Return [X, Y] of the center of cell containing provided text 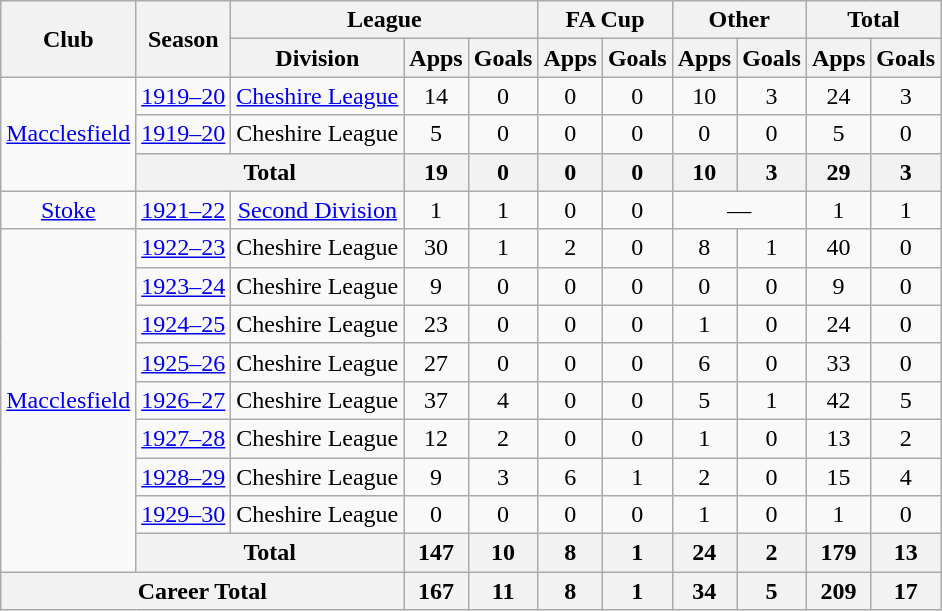
179 [838, 553]
1929–30 [184, 515]
34 [704, 591]
19 [436, 172]
30 [436, 248]
1927–28 [184, 438]
27 [436, 362]
1925–26 [184, 362]
Other [739, 20]
29 [838, 172]
167 [436, 591]
Stoke [68, 210]
1928–29 [184, 477]
1924–25 [184, 324]
15 [838, 477]
1926–27 [184, 400]
147 [436, 553]
Season [184, 39]
40 [838, 248]
Club [68, 39]
209 [838, 591]
14 [436, 96]
Second Division [318, 210]
1923–24 [184, 286]
17 [906, 591]
Division [318, 58]
11 [503, 591]
FA Cup [605, 20]
1921–22 [184, 210]
12 [436, 438]
23 [436, 324]
Career Total [202, 591]
— [739, 210]
League [384, 20]
37 [436, 400]
42 [838, 400]
33 [838, 362]
1922–23 [184, 248]
